Determine the (x, y) coordinate at the center of the cell enclosing the given text.  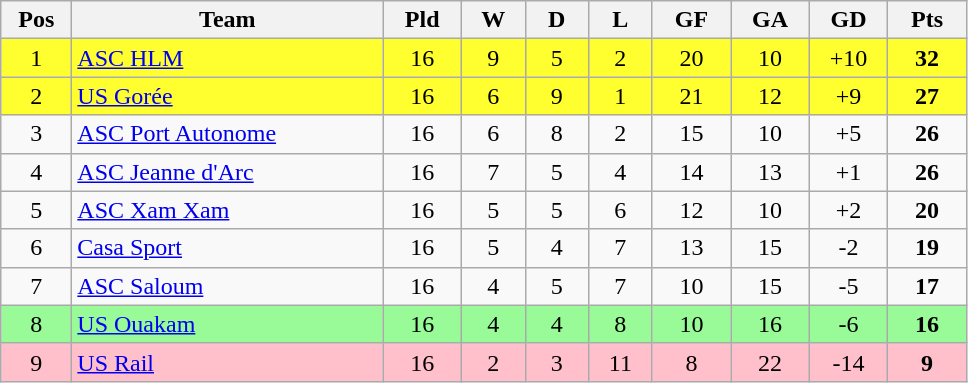
ASC Saloum (228, 286)
Team (228, 20)
21 (692, 96)
ASC Xam Xam (228, 210)
Casa Sport (228, 248)
-5 (848, 286)
-14 (848, 362)
US Rail (228, 362)
Pts (928, 20)
-6 (848, 324)
Pos (36, 20)
+9 (848, 96)
US Gorée (228, 96)
-2 (848, 248)
+5 (848, 134)
ASC Port Autonome (228, 134)
+10 (848, 58)
Pld (422, 20)
14 (692, 172)
+2 (848, 210)
GD (848, 20)
17 (928, 286)
32 (928, 58)
ASC HLM (228, 58)
US Ouakam (228, 324)
L (621, 20)
W (493, 20)
11 (621, 362)
GF (692, 20)
D (557, 20)
22 (770, 362)
+1 (848, 172)
GA (770, 20)
27 (928, 96)
19 (928, 248)
ASC Jeanne d'Arc (228, 172)
